Scan for the cell matching the given text and deliver its (x, y) coordinate at center. 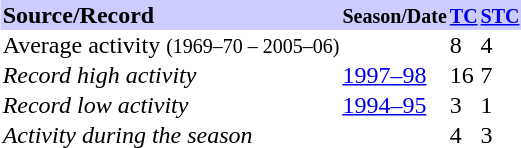
7 (500, 75)
1 (500, 105)
3 (464, 105)
4 (500, 45)
8 (464, 45)
1994–95 (394, 105)
Record low activity (171, 105)
Record high activity (171, 75)
Season/Date (394, 15)
1997–98 (394, 75)
16 (464, 75)
TC (464, 15)
Source/Record (171, 15)
Average activity (1969–70 – 2005–06) (171, 45)
STC (500, 15)
